Return [X, Y] of the center of cell containing provided text 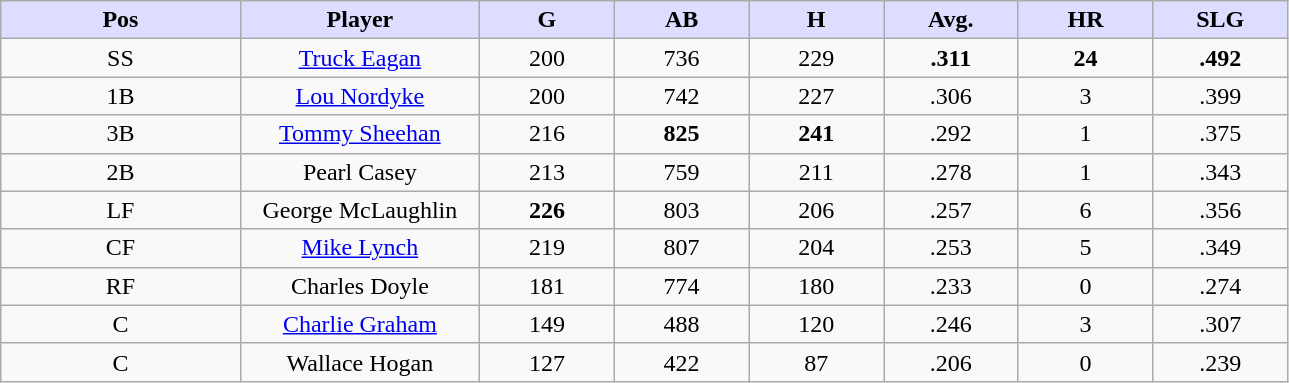
.399 [1220, 96]
.206 [952, 362]
488 [682, 324]
.257 [952, 210]
759 [682, 172]
.307 [1220, 324]
2B [120, 172]
.239 [1220, 362]
241 [816, 134]
.278 [952, 172]
127 [548, 362]
.356 [1220, 210]
736 [682, 58]
24 [1086, 58]
6 [1086, 210]
HR [1086, 20]
SS [120, 58]
Wallace Hogan [360, 362]
Avg. [952, 20]
.253 [952, 248]
Mike Lynch [360, 248]
.343 [1220, 172]
.274 [1220, 286]
5 [1086, 248]
.492 [1220, 58]
216 [548, 134]
.246 [952, 324]
1B [120, 96]
Charles Doyle [360, 286]
Player [360, 20]
825 [682, 134]
3B [120, 134]
RF [120, 286]
120 [816, 324]
.311 [952, 58]
Charlie Graham [360, 324]
180 [816, 286]
803 [682, 210]
Truck Eagan [360, 58]
G [548, 20]
742 [682, 96]
Pos [120, 20]
AB [682, 20]
.375 [1220, 134]
229 [816, 58]
.292 [952, 134]
227 [816, 96]
Pearl Casey [360, 172]
.306 [952, 96]
206 [816, 210]
CF [120, 248]
807 [682, 248]
Tommy Sheehan [360, 134]
219 [548, 248]
213 [548, 172]
181 [548, 286]
226 [548, 210]
Lou Nordyke [360, 96]
LF [120, 210]
422 [682, 362]
.349 [1220, 248]
H [816, 20]
.233 [952, 286]
George McLaughlin [360, 210]
SLG [1220, 20]
204 [816, 248]
87 [816, 362]
211 [816, 172]
149 [548, 324]
774 [682, 286]
